Locate the cell with the specified text and output its [X, Y] center coordinate. 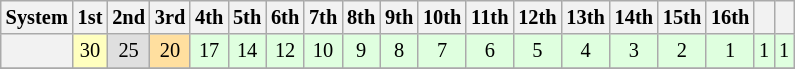
8th [361, 17]
6 [490, 51]
7th [323, 17]
9 [361, 51]
16th [730, 17]
14 [247, 51]
12th [537, 17]
7 [442, 51]
5th [247, 17]
3rd [170, 17]
9th [399, 17]
30 [90, 51]
6th [285, 17]
2nd [128, 17]
5 [537, 51]
4 [585, 51]
10th [442, 17]
20 [170, 51]
8 [399, 51]
3 [634, 51]
11th [490, 17]
12 [285, 51]
25 [128, 51]
14th [634, 17]
10 [323, 51]
System [37, 17]
4th [209, 17]
17 [209, 51]
1st [90, 17]
2 [682, 51]
13th [585, 17]
15th [682, 17]
